Determine the [X, Y] coordinate at the center of the cell enclosing the given text.  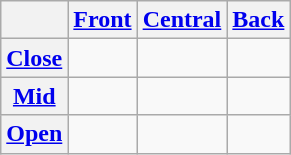
Close [34, 58]
Open [34, 134]
Front [102, 20]
Back [258, 20]
Central [182, 20]
Mid [34, 96]
